Determine the (X, Y) coordinate at the center of the cell enclosing the given text.  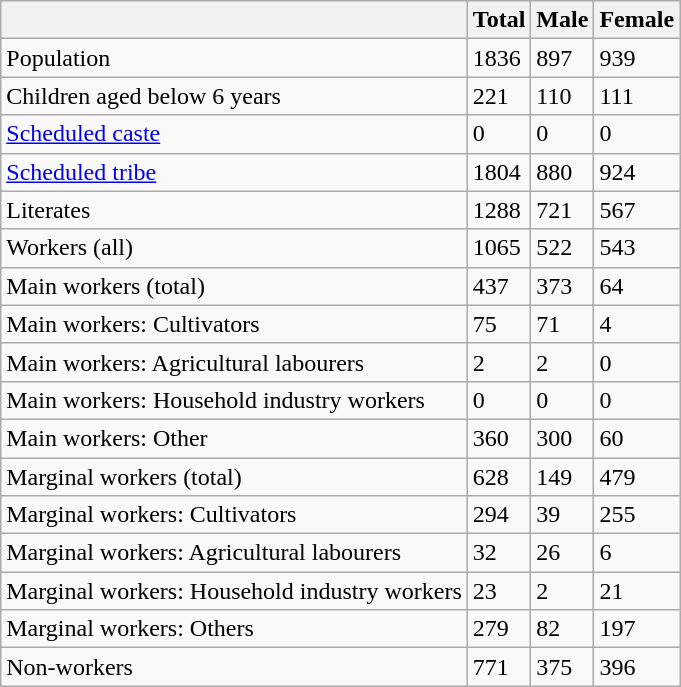
375 (562, 667)
479 (637, 477)
Main workers: Agricultural labourers (234, 362)
149 (562, 477)
197 (637, 629)
60 (637, 438)
Children aged below 6 years (234, 96)
Marginal workers: Cultivators (234, 515)
75 (499, 324)
Scheduled tribe (234, 172)
Female (637, 20)
771 (499, 667)
111 (637, 96)
82 (562, 629)
Literates (234, 210)
Marginal workers (total) (234, 477)
71 (562, 324)
721 (562, 210)
64 (637, 286)
6 (637, 553)
1288 (499, 210)
Non-workers (234, 667)
Main workers: Other (234, 438)
Marginal workers: Agricultural labourers (234, 553)
939 (637, 58)
1836 (499, 58)
Marginal workers: Household industry workers (234, 591)
Main workers: Household industry workers (234, 400)
522 (562, 248)
628 (499, 477)
1804 (499, 172)
39 (562, 515)
4 (637, 324)
110 (562, 96)
Scheduled caste (234, 134)
437 (499, 286)
32 (499, 553)
Total (499, 20)
396 (637, 667)
880 (562, 172)
23 (499, 591)
Population (234, 58)
21 (637, 591)
373 (562, 286)
Male (562, 20)
924 (637, 172)
221 (499, 96)
360 (499, 438)
Main workers (total) (234, 286)
Main workers: Cultivators (234, 324)
543 (637, 248)
279 (499, 629)
Workers (all) (234, 248)
567 (637, 210)
1065 (499, 248)
26 (562, 553)
294 (499, 515)
255 (637, 515)
300 (562, 438)
897 (562, 58)
Marginal workers: Others (234, 629)
